For the text-containing cell, return its midpoint in (X, Y) coordinate format. 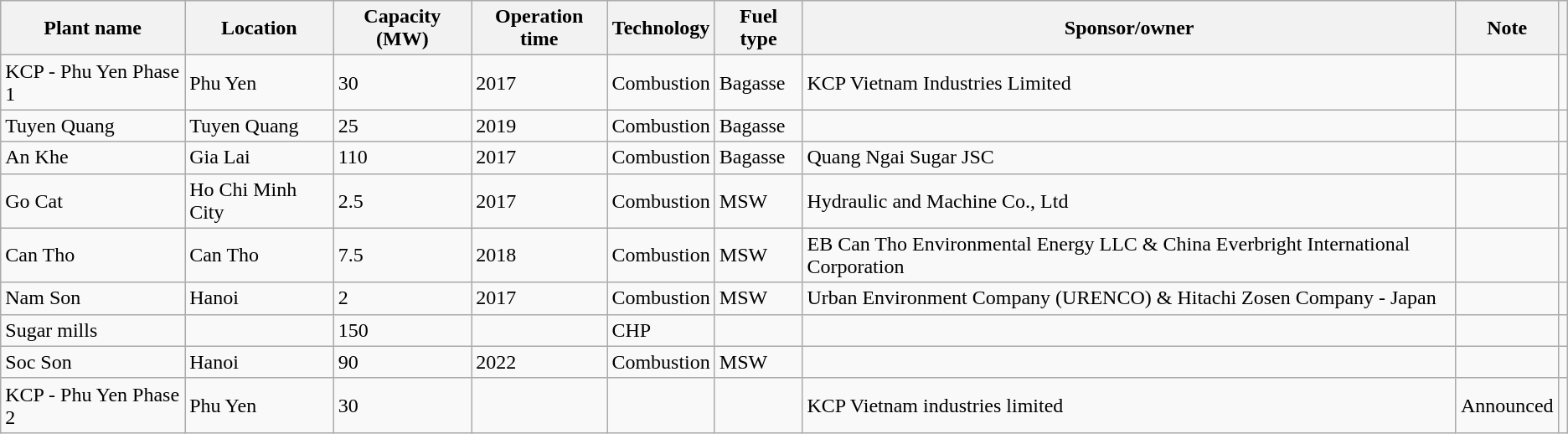
Go Cat (93, 201)
Urban Environment Company (URENCO) & Hitachi Zosen Company - Japan (1129, 298)
Location (260, 28)
Plant name (93, 28)
Hydraulic and Machine Co., Ltd (1129, 201)
Note (1507, 28)
CHP (661, 330)
2019 (539, 126)
EB Can Tho Environmental Energy LLC & China Everbright International Corporation (1129, 255)
2022 (539, 362)
7.5 (402, 255)
KCP - Phu Yen Phase 1 (93, 82)
Ho Chi Minh City (260, 201)
2018 (539, 255)
An Khe (93, 158)
2.5 (402, 201)
Announced (1507, 406)
Sugar mills (93, 330)
Fuel type (759, 28)
Soc Son (93, 362)
150 (402, 330)
Nam Son (93, 298)
KCP Vietnam Industries Limited (1129, 82)
Operation time (539, 28)
Sponsor/owner (1129, 28)
Quang Ngai Sugar JSC (1129, 158)
110 (402, 158)
25 (402, 126)
KCP - Phu Yen Phase 2 (93, 406)
KCP Vietnam industries limited (1129, 406)
Technology (661, 28)
2 (402, 298)
Gia Lai (260, 158)
90 (402, 362)
Capacity (MW) (402, 28)
